Determine the [X, Y] coordinate at the center of the cell enclosing the given text.  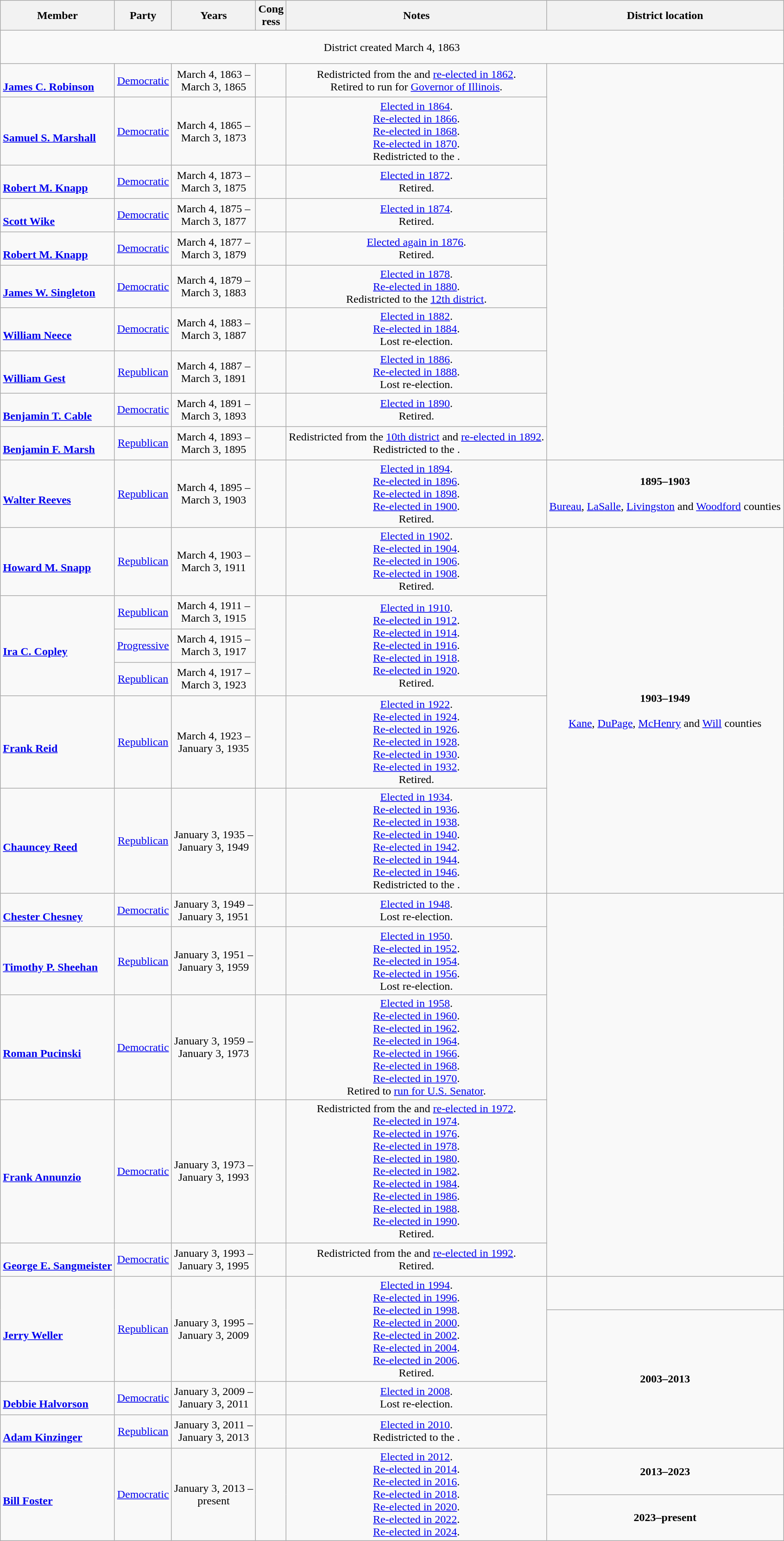
Elected again in 1876.Retired. [417, 248]
Timothy P. Sheehan [57, 961]
Elected in 1922.Re-elected in 1924.Re-elected in 1926.Re-elected in 1928.Re-elected in 1930.Re-elected in 1932.Retired. [417, 742]
Elected in 1874.Retired. [417, 215]
Party [143, 16]
January 3, 2013 –present [214, 1495]
March 4, 1875 –March 3, 1877 [214, 215]
Congress [271, 16]
District created March 4, 1863 [392, 47]
2023–present [665, 1518]
January 3, 1993 –January 3, 1995 [214, 1259]
Elected in 1902.Re-elected in 1904.Re-elected in 1906.Re-elected in 1908.Retired. [417, 561]
January 3, 1949 –January 3, 1951 [214, 910]
Frank Reid [57, 742]
Jerry Weller [57, 1329]
Notes [417, 16]
March 4, 1877 –March 3, 1879 [214, 248]
Adam Kinzinger [57, 1432]
January 3, 1973 –January 3, 1993 [214, 1171]
Elected in 1950.Re-elected in 1952.Re-elected in 1954.Re-elected in 1956.Lost re-election. [417, 961]
District location [665, 16]
January 3, 2009 –January 3, 2011 [214, 1398]
Chauncey Reed [57, 841]
March 4, 1917 –March 3, 1923 [214, 679]
George E. Sangmeister [57, 1259]
Howard M. Snapp [57, 561]
Chester Chesney [57, 910]
2013–2023 [665, 1471]
March 4, 1865 –March 3, 1873 [214, 131]
Progressive [143, 645]
Ira C. Copley [57, 645]
January 3, 2011 –January 3, 2013 [214, 1432]
Elected in 1872.Retired. [417, 182]
Elected in 2012.Re-elected in 2014.Re-elected in 2016.Re-elected in 2018.Re-elected in 2020.Re-elected in 2022.Re-elected in 2024. [417, 1495]
March 4, 1903 –March 3, 1911 [214, 561]
March 4, 1895 –March 3, 1903 [214, 494]
Redistricted from the and re-elected in 1992.Retired. [417, 1259]
Frank Annunzio [57, 1171]
Elected in 1890.Retired. [417, 410]
January 3, 1959 –January 3, 1973 [214, 1047]
Samuel S. Marshall [57, 131]
March 4, 1911 –March 3, 1915 [214, 612]
Elected in 2010.Redistricted to the . [417, 1432]
Walter Reeves [57, 494]
Debbie Halvorson [57, 1398]
March 4, 1879 –March 3, 1883 [214, 287]
Elected in 1910.Re-elected in 1912.Re-elected in 1914.Re-elected in 1916.Re-elected in 1918.Re-elected in 1920.Retired. [417, 645]
March 4, 1893 –March 3, 1895 [214, 443]
James C. Robinson [57, 81]
January 3, 1995 –January 3, 2009 [214, 1329]
Redistricted from the 10th district and re-elected in 1892.Redistricted to the . [417, 443]
March 4, 1873 –March 3, 1875 [214, 182]
Elected in 1994.Re-elected in 1996.Re-elected in 1998.Re-elected in 2000.Re-elected in 2002.Re-elected in 2004.Re-elected in 2006.Retired. [417, 1329]
Benjamin F. Marsh [57, 443]
March 4, 1887 –March 3, 1891 [214, 372]
Elected in 2008.Lost re-election. [417, 1398]
January 3, 1935 –January 3, 1949 [214, 841]
1895–1903Bureau, LaSalle, Livingston and Woodford counties [665, 494]
March 4, 1891 –March 3, 1893 [214, 410]
William Gest [57, 372]
Years [214, 16]
Elected in 1894.Re-elected in 1896.Re-elected in 1898.Re-elected in 1900.Retired. [417, 494]
James W. Singleton [57, 287]
Elected in 1878.Re-elected in 1880.Redistricted to the 12th district. [417, 287]
March 4, 1883 –March 3, 1887 [214, 329]
Roman Pucinski [57, 1047]
Member [57, 16]
January 3, 1951 –January 3, 1959 [214, 961]
2003–2013 [665, 1379]
William Neece [57, 329]
March 4, 1923 –January 3, 1935 [214, 742]
March 4, 1863 –March 3, 1865 [214, 81]
March 4, 1915 –March 3, 1917 [214, 645]
Bill Foster [57, 1495]
1903–1949Kane, DuPage, McHenry and Will counties [665, 710]
Scott Wike [57, 215]
Redistricted from the and re-elected in 1862.Retired to run for Governor of Illinois. [417, 81]
Elected in 1864.Re-elected in 1866.Re-elected in 1868.Re-elected in 1870.Redistricted to the . [417, 131]
Elected in 1882.Re-elected in 1884.Lost re-election. [417, 329]
Elected in 1948.Lost re-election. [417, 910]
Elected in 1886.Re-elected in 1888.Lost re-election. [417, 372]
Benjamin T. Cable [57, 410]
